Locate the cell with the specified text and output its (X, Y) center coordinate. 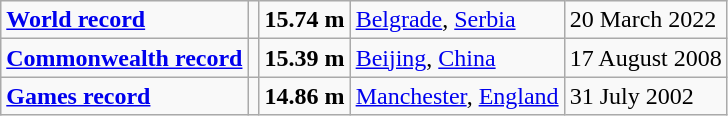
World record (124, 20)
Belgrade, Serbia (457, 20)
17 August 2008 (646, 58)
Beijing, China (457, 58)
Manchester, England (457, 96)
31 July 2002 (646, 96)
Games record (124, 96)
20 March 2022 (646, 20)
Commonwealth record (124, 58)
15.39 m (304, 58)
14.86 m (304, 96)
15.74 m (304, 20)
